Return the [X, Y] coordinate for the center point of the cell that contains the specified text.  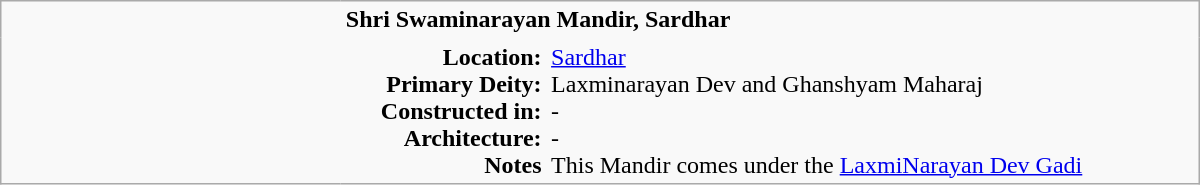
Shri Swaminarayan Mandir, Sardhar [770, 20]
Location: Primary Deity:Constructed in:Architecture:Notes [444, 110]
Sardhar Laxminarayan Dev and Ghanshyam Maharaj - - This Mandir comes under the LaxmiNarayan Dev Gadi [872, 110]
